For the text-containing cell, return its midpoint in (x, y) coordinate format. 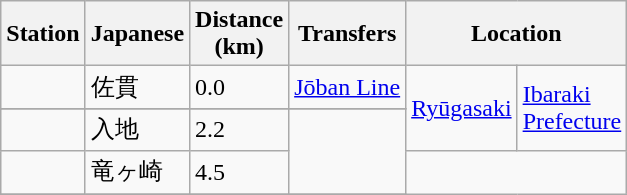
Jōban Line (348, 88)
Distance(km) (240, 34)
入地 (137, 130)
0.0 (240, 88)
Location (516, 34)
Japanese (137, 34)
4.5 (240, 172)
Transfers (348, 34)
2.2 (240, 130)
Station (43, 34)
佐貫 (137, 88)
IbarakiPrefecture (572, 108)
竜ヶ崎 (137, 172)
Ryūgasaki (462, 108)
